Detect which cell encompasses the target text, then output its [X, Y] center coordinate. 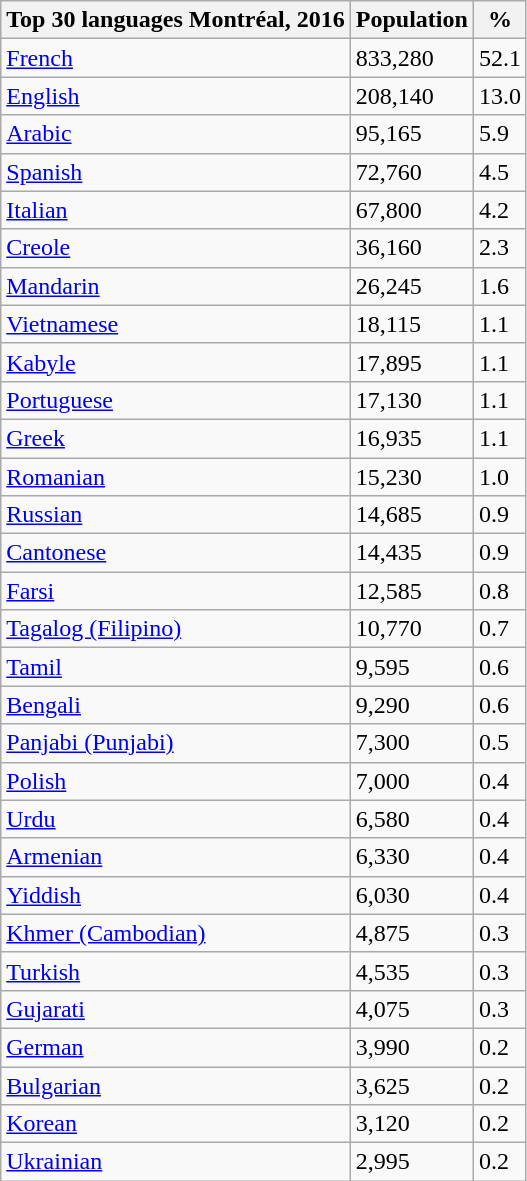
4,075 [412, 1009]
14,685 [412, 515]
Yiddish [176, 895]
1.0 [500, 477]
Creole [176, 248]
Armenian [176, 857]
6,030 [412, 895]
French [176, 58]
6,330 [412, 857]
Panjabi (Punjabi) [176, 743]
833,280 [412, 58]
4,535 [412, 971]
6,580 [412, 819]
Population [412, 20]
Arabic [176, 134]
10,770 [412, 629]
Portuguese [176, 400]
72,760 [412, 172]
13.0 [500, 96]
2,995 [412, 1162]
3,120 [412, 1124]
18,115 [412, 324]
26,245 [412, 286]
208,140 [412, 96]
0.8 [500, 591]
7,000 [412, 781]
Gujarati [176, 1009]
3,625 [412, 1085]
Kabyle [176, 362]
4,875 [412, 933]
1.6 [500, 286]
Spanish [176, 172]
Korean [176, 1124]
0.5 [500, 743]
16,935 [412, 438]
0.7 [500, 629]
Farsi [176, 591]
2.3 [500, 248]
Urdu [176, 819]
Tamil [176, 667]
Vietnamese [176, 324]
Top 30 languages Montréal, 2016 [176, 20]
9,595 [412, 667]
Bengali [176, 705]
Bulgarian [176, 1085]
15,230 [412, 477]
Greek [176, 438]
36,160 [412, 248]
% [500, 20]
Polish [176, 781]
Mandarin [176, 286]
Italian [176, 210]
Romanian [176, 477]
Cantonese [176, 553]
9,290 [412, 705]
52.1 [500, 58]
Tagalog (Filipino) [176, 629]
5.9 [500, 134]
7,300 [412, 743]
17,895 [412, 362]
67,800 [412, 210]
Ukrainian [176, 1162]
14,435 [412, 553]
95,165 [412, 134]
4.5 [500, 172]
Russian [176, 515]
4.2 [500, 210]
17,130 [412, 400]
German [176, 1047]
Turkish [176, 971]
12,585 [412, 591]
Khmer (Cambodian) [176, 933]
English [176, 96]
3,990 [412, 1047]
